Search for the cell housing the specified text and yield its (X, Y) center coordinate. 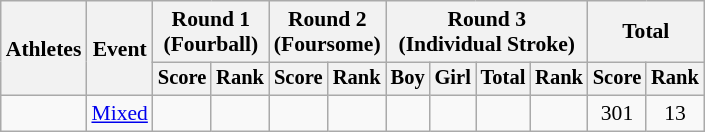
Mixed (119, 114)
Boy (408, 79)
Round 1(Fourball) (211, 32)
13 (675, 114)
Round 3(Individual Stroke) (487, 32)
301 (617, 114)
Girl (453, 79)
Round 2(Foursome) (328, 32)
Athletes (44, 48)
Event (119, 48)
